Extract the [x, y] coordinate from the center of the cell holding the provided text.  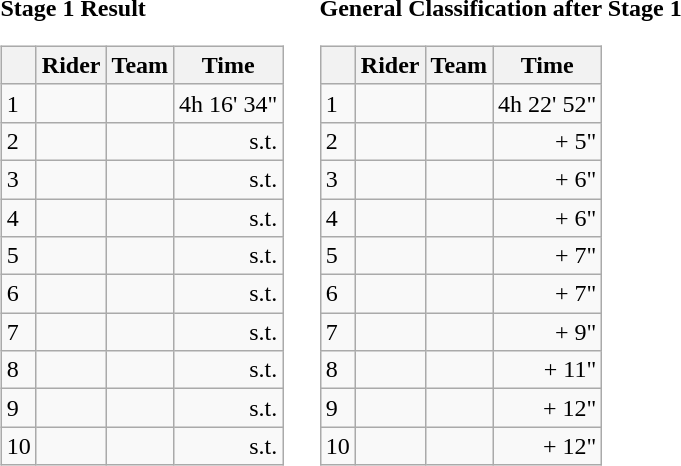
+ 11" [548, 370]
+ 5" [548, 141]
4h 16' 34" [228, 103]
+ 9" [548, 332]
4h 22' 52" [548, 103]
